Scan for the cell matching the given text and deliver its (X, Y) coordinate at center. 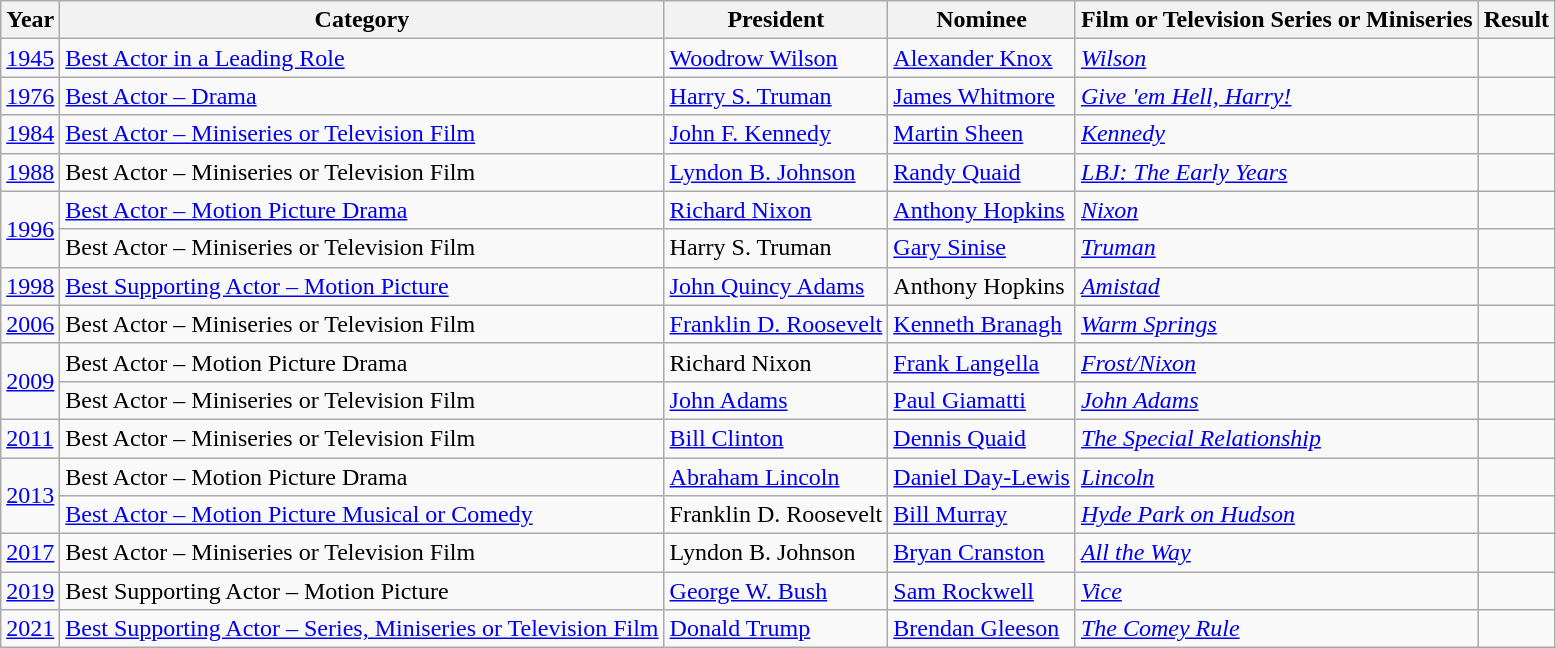
Dennis Quaid (982, 438)
Best Actor in a Leading Role (362, 58)
LBJ: The Early Years (1276, 172)
2009 (30, 381)
Wilson (1276, 58)
Frank Langella (982, 362)
Paul Giamatti (982, 400)
Frost/Nixon (1276, 362)
Randy Quaid (982, 172)
Brendan Gleeson (982, 629)
1984 (30, 134)
Bill Clinton (776, 438)
2017 (30, 553)
2021 (30, 629)
Daniel Day-Lewis (982, 477)
Category (362, 20)
Alexander Knox (982, 58)
1988 (30, 172)
Donald Trump (776, 629)
Lincoln (1276, 477)
Abraham Lincoln (776, 477)
James Whitmore (982, 96)
1998 (30, 286)
Woodrow Wilson (776, 58)
Best Supporting Actor – Series, Miniseries or Television Film (362, 629)
Kenneth Branagh (982, 324)
Bill Murray (982, 515)
Gary Sinise (982, 248)
Year (30, 20)
2019 (30, 591)
2006 (30, 324)
Kennedy (1276, 134)
John Quincy Adams (776, 286)
All the Way (1276, 553)
Martin Sheen (982, 134)
1996 (30, 229)
Best Actor – Drama (362, 96)
Hyde Park on Hudson (1276, 515)
John F. Kennedy (776, 134)
Truman (1276, 248)
2013 (30, 496)
2011 (30, 438)
Give 'em Hell, Harry! (1276, 96)
Bryan Cranston (982, 553)
Vice (1276, 591)
The Comey Rule (1276, 629)
Result (1516, 20)
Warm Springs (1276, 324)
Film or Television Series or Miniseries (1276, 20)
Best Actor – Motion Picture Musical or Comedy (362, 515)
1976 (30, 96)
Amistad (1276, 286)
George W. Bush (776, 591)
President (776, 20)
Nominee (982, 20)
Nixon (1276, 210)
1945 (30, 58)
Sam Rockwell (982, 591)
The Special Relationship (1276, 438)
